Detect which cell encompasses the target text, then output its (X, Y) center coordinate. 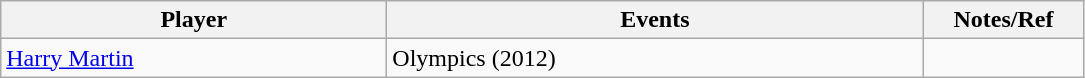
Player (194, 20)
Events (655, 20)
Notes/Ref (1004, 20)
Olympics (2012) (655, 58)
Harry Martin (194, 58)
